Return the (x, y) coordinate for the center point of the cell that contains the specified text.  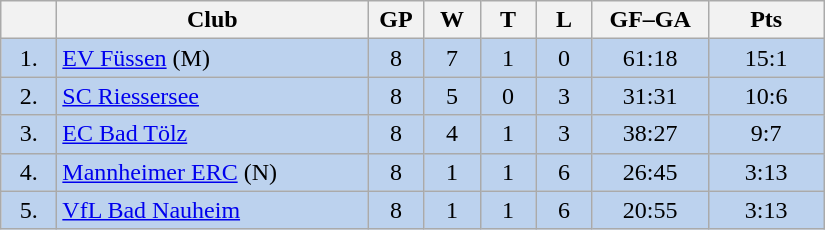
9:7 (766, 134)
38:27 (650, 134)
Pts (766, 20)
EC Bad Tölz (212, 134)
GF–GA (650, 20)
1. (29, 58)
VfL Bad Nauheim (212, 210)
5. (29, 210)
T (508, 20)
4 (452, 134)
15:1 (766, 58)
EV Füssen (M) (212, 58)
5 (452, 96)
2. (29, 96)
3. (29, 134)
W (452, 20)
SC Riessersee (212, 96)
Mannheimer ERC (N) (212, 172)
20:55 (650, 210)
31:31 (650, 96)
10:6 (766, 96)
26:45 (650, 172)
GP (396, 20)
Club (212, 20)
L (564, 20)
7 (452, 58)
61:18 (650, 58)
4. (29, 172)
